Scan for the cell matching the given text and deliver its [x, y] coordinate at center. 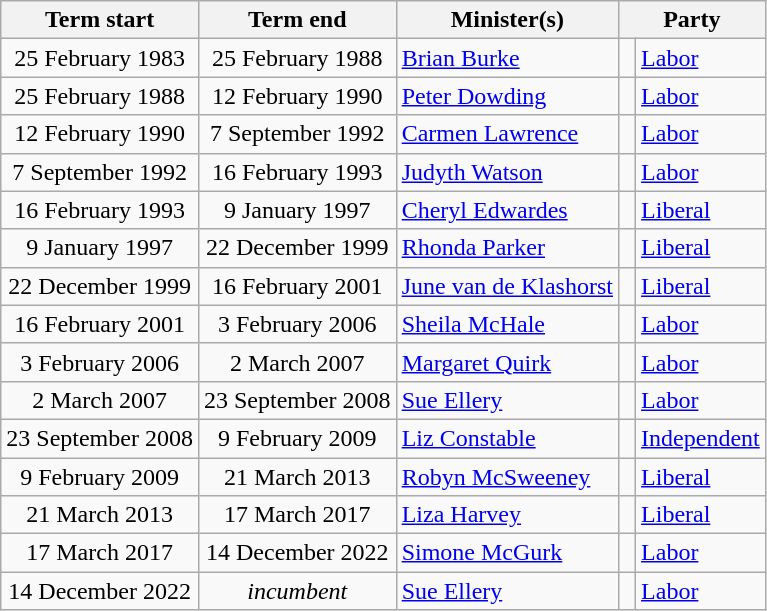
Margaret Quirk [507, 362]
June van de Klashorst [507, 286]
Party [692, 20]
Cheryl Edwardes [507, 210]
25 February 1983 [100, 58]
Carmen Lawrence [507, 134]
Sheila McHale [507, 324]
Robyn McSweeney [507, 477]
Term start [100, 20]
Independent [701, 438]
Liz Constable [507, 438]
Liza Harvey [507, 515]
Peter Dowding [507, 96]
Judyth Watson [507, 172]
Simone McGurk [507, 553]
Minister(s) [507, 20]
incumbent [297, 591]
Term end [297, 20]
Rhonda Parker [507, 248]
Brian Burke [507, 58]
